Output the [x, y] coordinate of the center of the cell containing the given text.  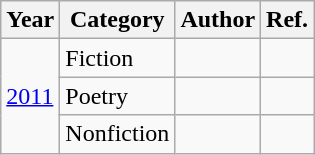
Category [118, 20]
Year [30, 20]
Author [218, 20]
Nonfiction [118, 134]
2011 [30, 96]
Fiction [118, 58]
Poetry [118, 96]
Ref. [288, 20]
